Detect which cell encompasses the target text, then output its [X, Y] center coordinate. 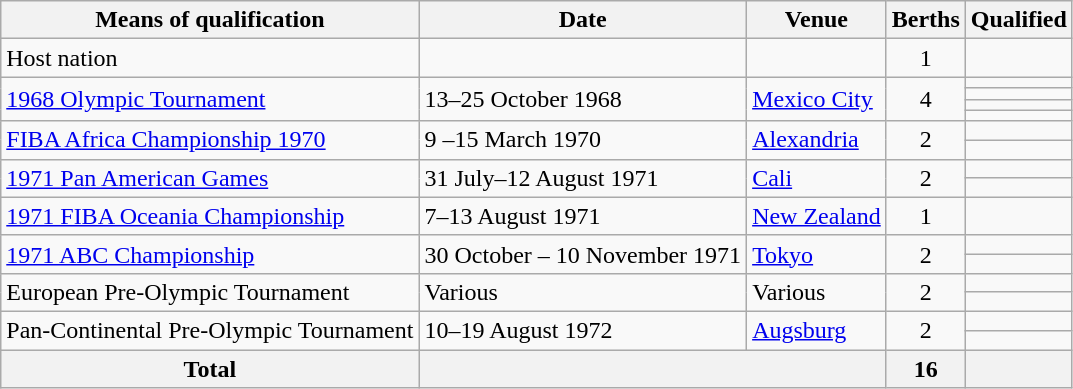
Alexandria [817, 140]
Total [210, 369]
Tokyo [817, 254]
10–19 August 1972 [583, 330]
Host nation [210, 58]
30 October – 10 November 1971 [583, 254]
European Pre-Olympic Tournament [210, 292]
Date [583, 20]
Mexico City [817, 99]
Pan-Continental Pre-Olympic Tournament [210, 330]
Venue [817, 20]
Berths [926, 20]
9 –15 March 1970 [583, 140]
31 July–12 August 1971 [583, 178]
1971 Pan American Games [210, 178]
Cali [817, 178]
New Zealand [817, 216]
FIBA Africa Championship 1970 [210, 140]
13–25 October 1968 [583, 99]
1971 FIBA Oceania Championship [210, 216]
4 [926, 99]
Qualified [1018, 20]
Augsburg [817, 330]
1971 ABC Championship [210, 254]
7–13 August 1971 [583, 216]
Means of qualification [210, 20]
16 [926, 369]
1968 Olympic Tournament [210, 99]
